Return (X, Y) of the center of cell containing provided text 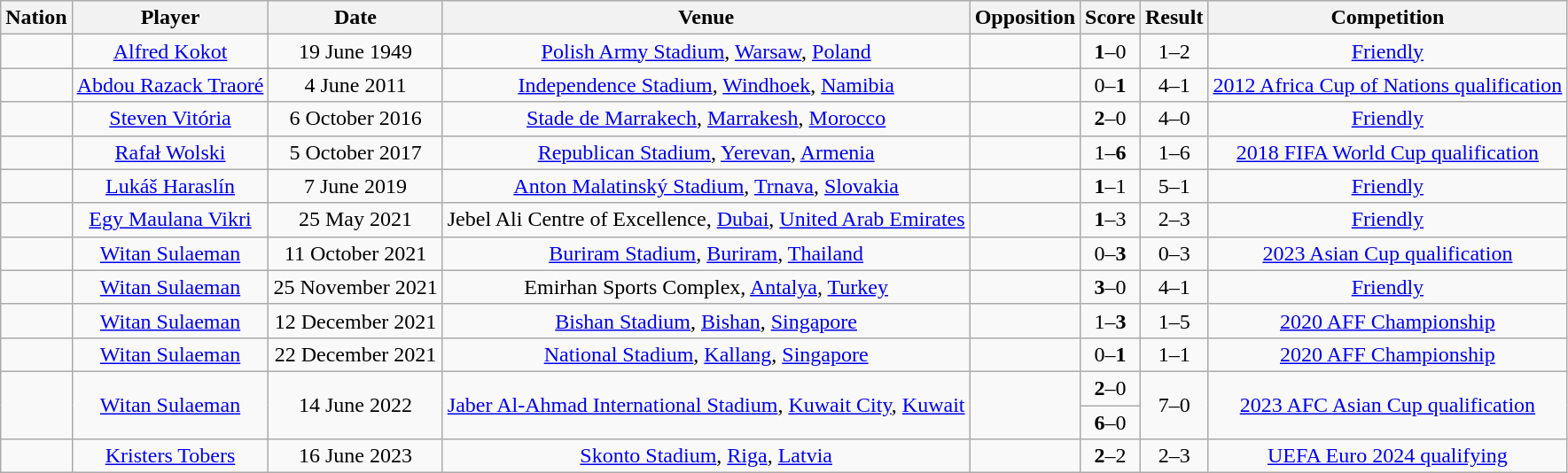
Steven Vitória (170, 119)
4 June 2011 (355, 85)
25 May 2021 (355, 220)
Jaber Al-Ahmad International Stadium, Kuwait City, Kuwait (706, 405)
Anton Malatinský Stadium, Trnava, Slovakia (706, 186)
2018 FIFA World Cup qualification (1388, 152)
Nation (36, 18)
Abdou Razack Traoré (170, 85)
1–2 (1174, 51)
5–1 (1174, 186)
Jebel Ali Centre of Excellence, Dubai, United Arab Emirates (706, 220)
Polish Army Stadium, Warsaw, Poland (706, 51)
19 June 1949 (355, 51)
Player (170, 18)
Score (1111, 18)
2–2 (1111, 456)
Opposition (1025, 18)
Result (1174, 18)
7–0 (1174, 405)
1–0 (1111, 51)
11 October 2021 (355, 253)
7 June 2019 (355, 186)
Independence Stadium, Windhoek, Namibia (706, 85)
25 November 2021 (355, 287)
UEFA Euro 2024 qualifying (1388, 456)
Lukáš Haraslín (170, 186)
2023 Asian Cup qualification (1388, 253)
14 June 2022 (355, 405)
Skonto Stadium, Riga, Latvia (706, 456)
Kristers Tobers (170, 456)
6 October 2016 (355, 119)
Alfred Kokot (170, 51)
Republican Stadium, Yerevan, Armenia (706, 152)
1–5 (1174, 321)
Emirhan Sports Complex, Antalya, Turkey (706, 287)
4–0 (1174, 119)
Rafał Wolski (170, 152)
5 October 2017 (355, 152)
2012 Africa Cup of Nations qualification (1388, 85)
Venue (706, 18)
2023 AFC Asian Cup qualification (1388, 405)
3–0 (1111, 287)
6–0 (1111, 423)
16 June 2023 (355, 456)
Bishan Stadium, Bishan, Singapore (706, 321)
Date (355, 18)
Stade de Marrakech, Marrakesh, Morocco (706, 119)
Egy Maulana Vikri (170, 220)
22 December 2021 (355, 354)
National Stadium, Kallang, Singapore (706, 354)
Competition (1388, 18)
Buriram Stadium, Buriram, Thailand (706, 253)
12 December 2021 (355, 321)
